For the text-containing cell, return its midpoint in (X, Y) coordinate format. 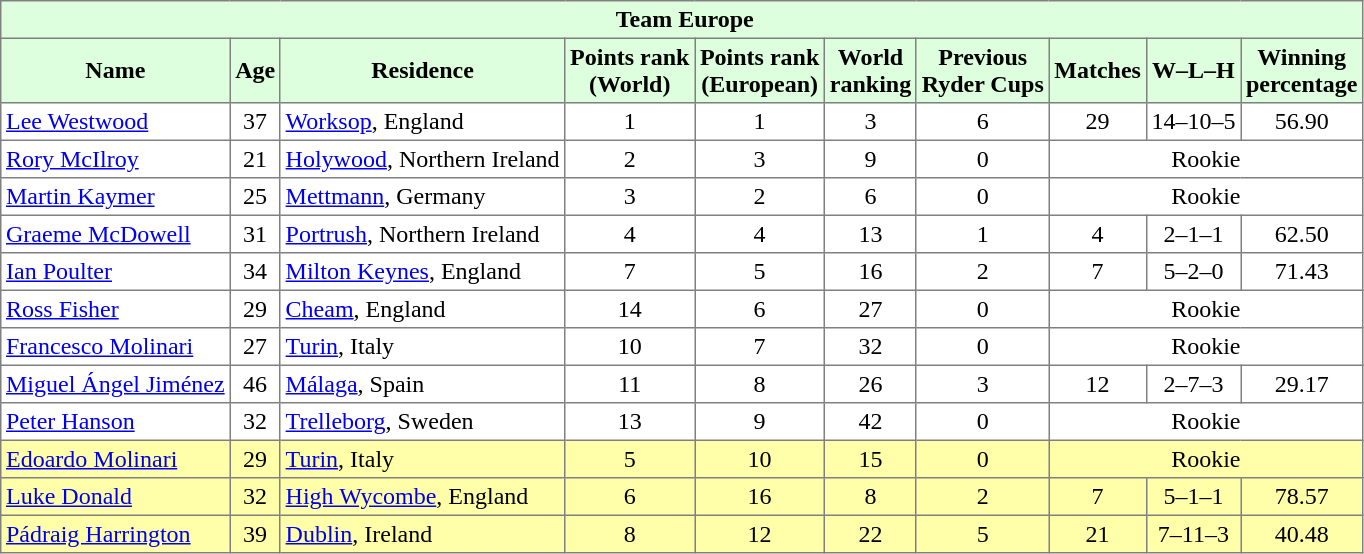
34 (255, 272)
14–10–5 (1193, 122)
62.50 (1302, 234)
Pádraig Harrington (116, 534)
Málaga, Spain (422, 384)
71.43 (1302, 272)
26 (871, 384)
PreviousRyder Cups (982, 70)
Miguel Ángel Jiménez (116, 384)
Portrush, Northern Ireland (422, 234)
Francesco Molinari (116, 347)
29.17 (1302, 384)
Points rank(European) (760, 70)
Holywood, Northern Ireland (422, 159)
56.90 (1302, 122)
78.57 (1302, 497)
Ian Poulter (116, 272)
Peter Hanson (116, 422)
42 (871, 422)
W–L–H (1193, 70)
Graeme McDowell (116, 234)
14 (630, 309)
39 (255, 534)
Matches (1098, 70)
Name (116, 70)
Points rank(World) (630, 70)
Lee Westwood (116, 122)
Edoardo Molinari (116, 459)
40.48 (1302, 534)
Trelleborg, Sweden (422, 422)
2–1–1 (1193, 234)
31 (255, 234)
2–7–3 (1193, 384)
22 (871, 534)
Mettmann, Germany (422, 197)
37 (255, 122)
5–2–0 (1193, 272)
15 (871, 459)
7–11–3 (1193, 534)
5–1–1 (1193, 497)
25 (255, 197)
Worksop, England (422, 122)
High Wycombe, England (422, 497)
11 (630, 384)
46 (255, 384)
Ross Fisher (116, 309)
Martin Kaymer (116, 197)
Age (255, 70)
Residence (422, 70)
Milton Keynes, England (422, 272)
Worldranking (871, 70)
Luke Donald (116, 497)
Cheam, England (422, 309)
Dublin, Ireland (422, 534)
Winningpercentage (1302, 70)
Rory McIlroy (116, 159)
Team Europe (682, 20)
